Locate the cell with the specified text and output its [x, y] center coordinate. 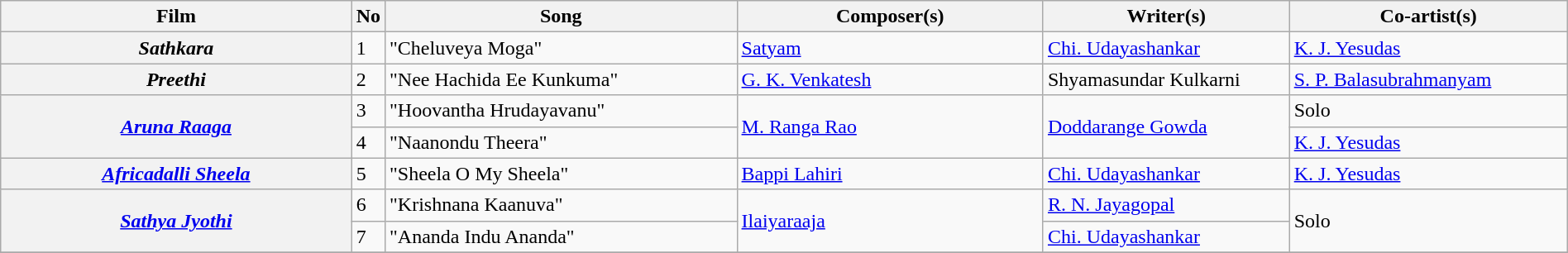
M. Ranga Rao [890, 126]
"Sheela O My Sheela" [562, 174]
3 [368, 111]
Ilaiyaraaja [890, 221]
"Ananda Indu Ananda" [562, 236]
Preethi [176, 79]
5 [368, 174]
"Cheluveya Moga" [562, 48]
S. P. Balasubrahmanyam [1428, 79]
"Nee Hachida Ee Kunkuma" [562, 79]
No [368, 17]
G. K. Venkatesh [890, 79]
R. N. Jayagopal [1166, 205]
Song [562, 17]
Film [176, 17]
"Naanondu Theera" [562, 142]
2 [368, 79]
Co-artist(s) [1428, 17]
Aruna Raaga [176, 126]
Doddarange Gowda [1166, 126]
Writer(s) [1166, 17]
4 [368, 142]
Bappi Lahiri [890, 174]
6 [368, 205]
1 [368, 48]
"Krishnana Kaanuva" [562, 205]
Composer(s) [890, 17]
7 [368, 236]
Sathya Jyothi [176, 221]
"Hoovantha Hrudayavanu" [562, 111]
Satyam [890, 48]
Sathkara [176, 48]
Africadalli Sheela [176, 174]
Shyamasundar Kulkarni [1166, 79]
